Scan for the cell matching the given text and deliver its (X, Y) coordinate at center. 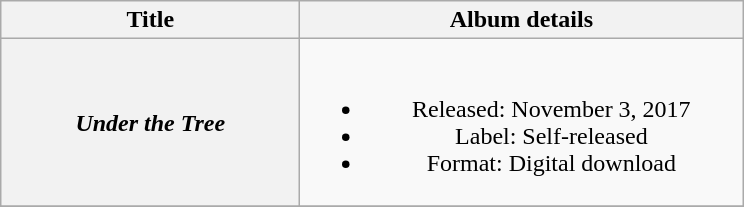
Under the Tree (150, 122)
Released: November 3, 2017Label: Self-releasedFormat: Digital download (522, 122)
Album details (522, 20)
Title (150, 20)
